From the cell containing the given text, extract its center point as [x, y] coordinate. 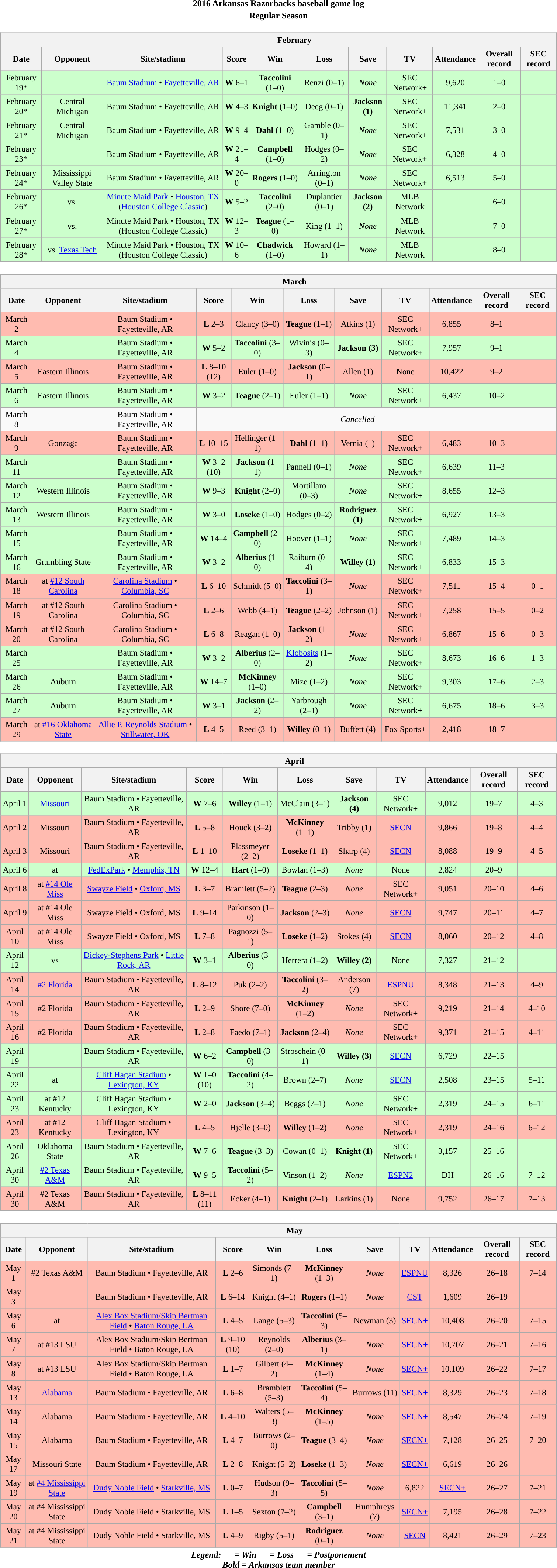
26–25 [497, 1440]
Cancelled [358, 419]
March 15 [16, 538]
Plassmeyer (2–2) [250, 851]
May 17 [13, 1464]
6–11 [537, 1104]
Knight (5–2) [274, 1464]
18–6 [497, 705]
12–3 [497, 491]
March 19 [16, 610]
26–24 [497, 1416]
0–1 [538, 586]
L 1–10 [204, 851]
4–4 [537, 828]
21–14 [494, 1008]
Teague (1–0) [275, 226]
Vernia (1) [358, 443]
Bowlan (1–3) [305, 870]
McKinney (1–3) [324, 1273]
Campbell (2–0) [257, 538]
L 4–7 [233, 1440]
Allen (1) [358, 371]
March 9 [16, 443]
Faedo (7–1) [250, 1032]
Chadwick (1–0) [275, 250]
February 24* [21, 178]
W 6–1 [237, 83]
9,747 [447, 912]
11–3 [497, 467]
L 6–14 [233, 1297]
15–6 [497, 634]
9,752 [447, 1199]
Taccolini (3–0) [257, 348]
McClain (3–1) [305, 803]
6,833 [452, 563]
Bramblett (5–3) [274, 1392]
Burrows (2–0) [274, 1440]
Pannell (0–1) [309, 467]
April 6 [15, 870]
9,051 [447, 889]
11,341 [455, 106]
9–1 [497, 348]
Herrera (1–2) [305, 960]
Knight (4–1) [274, 1297]
7–21 [538, 1488]
vs [55, 960]
6,822 [415, 1488]
CST [415, 1297]
March 12 [16, 491]
L 3–7 [204, 889]
26–23 [497, 1392]
7–16 [538, 1344]
April 19 [15, 1056]
L 9–14 [204, 912]
7–22 [538, 1512]
18–7 [497, 729]
Larkins (1) [354, 1199]
W 3–0 [214, 515]
Teague (2–2) [309, 610]
Brown (2–7) [305, 1079]
Howard (1–1) [324, 250]
6–0 [499, 202]
February 27* [21, 226]
Klobosits (1–2) [309, 658]
February 19* [21, 83]
7,511 [452, 586]
8,421 [453, 1536]
May 3 [13, 1297]
Fox Sports+ [406, 729]
Taccolini (5–4) [324, 1392]
Anderson (7) [354, 984]
23–15 [494, 1079]
May 21 [13, 1536]
April 22 [15, 1079]
1,609 [453, 1297]
10,422 [452, 371]
King (1–1) [324, 226]
2,508 [447, 1079]
Willey (1–2) [305, 1127]
13–3 [497, 515]
7–14 [538, 1273]
Sexton (7–2) [274, 1512]
W 12–4 [204, 870]
McKinney (1–5) [324, 1416]
10,109 [453, 1369]
W 9–5 [204, 1175]
Rodriguez (1) [358, 515]
Teague (2–3) [305, 889]
Loseke (1–2) [305, 937]
Willey (2) [354, 960]
L 1–7 [233, 1369]
17–6 [497, 681]
March 11 [16, 467]
21–13 [494, 984]
Knight (1) [354, 1151]
26–19 [497, 1297]
L 7–8 [204, 937]
6,483 [452, 443]
Jackson (3–4) [250, 1104]
8,547 [453, 1416]
FedExPark • Memphis, TN [134, 870]
Loseke (1–1) [305, 851]
Jackson (4) [354, 803]
Dickey-Stephens Park • Little Rock, AR [134, 960]
Euler (1–1) [309, 396]
Pagnozzi (5–1) [250, 937]
15–5 [497, 610]
16–6 [497, 658]
8,326 [453, 1273]
W 14–7 [214, 681]
Sharp (4) [354, 851]
20–11 [494, 912]
4–7 [537, 912]
Deeg (0–1) [324, 106]
Jackson (1–2) [309, 634]
May 15 [13, 1440]
Reynolds (2–0) [274, 1344]
Wivinis (0–3) [309, 348]
Rigby (5–1) [274, 1536]
February 20* [21, 106]
Dahl (1–0) [275, 131]
Jackson (1–1) [257, 467]
L 8–11 (11) [204, 1199]
March 26 [16, 681]
7–19 [538, 1416]
5–0 [499, 178]
7,327 [447, 960]
Rogers (1–1) [324, 1297]
Willey (3) [354, 1056]
4–11 [537, 1032]
4–10 [537, 1008]
Bramlett (5–2) [250, 889]
Loseke (1–3) [324, 1464]
Campbell (3–0) [250, 1056]
6,855 [452, 324]
1–0 [499, 83]
4–3 [537, 803]
24–15 [494, 1104]
7–20 [538, 1440]
26–22 [497, 1369]
24–16 [494, 1127]
Tribby (1) [354, 828]
Taccolini (3–1) [309, 586]
Yarbrough (2–1) [309, 705]
Hoover (1–1) [309, 538]
Taccolini (5–2) [250, 1175]
L 0–7 [233, 1488]
February 21* [21, 131]
May 19 [13, 1488]
March [278, 281]
W 14–4 [214, 538]
Taccolini (4–2) [250, 1079]
Knight (1–0) [275, 106]
Missouri State [57, 1464]
26–21 [497, 1344]
Willey (1) [358, 563]
26–26 [497, 1464]
1–3 [538, 658]
Alberius (3–0) [250, 960]
L 5–8 [204, 828]
May 8 [13, 1369]
6–12 [537, 1127]
Teague (2–1) [257, 396]
L 1–5 [233, 1512]
20–12 [494, 937]
McKinney (1–4) [324, 1369]
7–13 [537, 1199]
8,088 [447, 851]
W 12–3 [237, 226]
7–18 [538, 1392]
Euler (1–0) [257, 371]
9,371 [447, 1032]
Stokes (4) [354, 937]
3–3 [538, 705]
4–0 [499, 154]
Hjelle (3–0) [250, 1127]
22–15 [494, 1056]
4–9 [537, 984]
at #16 Oklahoma State [63, 729]
Taccolini (5–3) [324, 1321]
6,619 [453, 1464]
Ecker (4–1) [250, 1199]
April 1 [15, 803]
W 3–2 (10) [214, 467]
Taccolini (2–0) [275, 202]
Atkins (1) [358, 324]
Dahl (1–1) [309, 443]
6,729 [447, 1056]
4–8 [537, 937]
Taccolini (5–5) [324, 1488]
Knight (2–0) [257, 491]
7,258 [452, 610]
9,219 [447, 1008]
Newman (3) [375, 1321]
10,707 [453, 1344]
March 16 [16, 563]
March 5 [16, 371]
6,437 [452, 396]
Jackson (2–3) [305, 912]
W 10–6 [237, 250]
March 27 [16, 705]
May [278, 1230]
25–16 [494, 1151]
6,675 [452, 705]
2,418 [452, 729]
Willey (0–1) [309, 729]
Buffett (4) [358, 729]
May 20 [13, 1512]
April 10 [15, 937]
3,157 [447, 1151]
April 14 [15, 984]
Loseke (1–0) [257, 515]
Clancy (3–0) [257, 324]
McKinney (1–1) [305, 828]
Mortillaro (0–3) [309, 491]
8,329 [453, 1392]
Beggs (7–1) [305, 1104]
April 15 [15, 1008]
15–4 [497, 586]
W 21–4 [237, 154]
26–17 [494, 1199]
8,348 [447, 984]
Simonds (7–1) [274, 1273]
L 9–10 (10) [233, 1344]
20–10 [494, 889]
April 26 [15, 1151]
Campbell (3–1) [324, 1512]
April 12 [15, 960]
26–28 [497, 1512]
Duplantier (0–1) [324, 202]
Hudson (9–3) [274, 1488]
6,639 [452, 467]
W 9–3 [214, 491]
Taccolini (3–2) [305, 984]
21–12 [494, 960]
8,655 [452, 491]
April 16 [15, 1032]
Jackson (0–1) [309, 371]
Lange (5–3) [274, 1321]
7,195 [453, 1512]
7,957 [452, 348]
Allie P. Reynolds Stadium • Stillwater, OK [145, 729]
Teague (3–4) [324, 1440]
Vinson (1–2) [305, 1175]
Puk (2–2) [250, 984]
Rogers (1–0) [275, 178]
May 1 [13, 1273]
Teague (3–3) [250, 1151]
March 20 [16, 634]
26–29 [497, 1536]
W 9–4 [237, 131]
April 3 [15, 851]
7–15 [538, 1321]
7–12 [537, 1175]
10–2 [497, 396]
Hellinger (1–1) [257, 443]
6,513 [455, 178]
Gilbert (4–2) [274, 1369]
Jackson (2–2) [257, 705]
April [278, 761]
Raiburn (0–4) [309, 563]
Reagan (1–0) [257, 634]
9,620 [455, 83]
Hart (1–0) [250, 870]
Oklahoma State [55, 1151]
15–3 [497, 563]
Schmidt (5–0) [257, 586]
7,489 [452, 538]
Johnson (1) [358, 610]
Mississippi Valley State [72, 178]
February [278, 40]
Willey (1–1) [250, 803]
Taccolini (1–0) [275, 83]
Cowan (0–1) [305, 1151]
Houck (3–2) [250, 828]
Burrows (11) [375, 1392]
26–27 [497, 1488]
May 13 [13, 1392]
April 9 [15, 912]
W 4–3 [237, 106]
February 28* [21, 250]
4–5 [537, 851]
8–1 [497, 324]
19–9 [494, 851]
2,824 [447, 870]
McKinney (1–0) [257, 681]
W 6–2 [204, 1056]
Alberius (2–0) [257, 658]
3–0 [499, 131]
March 18 [16, 586]
9,303 [452, 681]
W 1–0 (10) [204, 1079]
ESPN2 [401, 1175]
6,328 [455, 154]
March 6 [16, 396]
Grambling State [63, 563]
19–7 [494, 803]
2–3 [538, 681]
Mize (1–2) [309, 681]
7–17 [538, 1369]
March 2 [16, 324]
March 4 [16, 348]
L 4–10 [233, 1416]
April 2 [15, 828]
7–23 [538, 1536]
Campbell (1–0) [275, 154]
Jackson (3) [358, 348]
March 8 [16, 419]
May 6 [13, 1321]
L 2–9 [204, 1008]
9–2 [497, 371]
Reed (3–1) [257, 729]
7–0 [499, 226]
March 29 [16, 729]
7,531 [455, 131]
26–16 [494, 1175]
Renzi (0–1) [324, 83]
6,927 [452, 515]
Shore (7–0) [250, 1008]
6,867 [452, 634]
L 2–3 [214, 324]
10–3 [497, 443]
vs. Texas Tech [72, 250]
March 25 [16, 658]
26–20 [497, 1321]
26–18 [497, 1273]
March 13 [16, 515]
7,128 [453, 1440]
Jackson (2–4) [305, 1032]
Stroschein (0–1) [305, 1056]
May 7 [13, 1344]
Alberius (1–0) [257, 563]
Gamble (0–1) [324, 131]
21–15 [494, 1032]
May 14 [13, 1416]
February 26* [21, 202]
L 8–12 [204, 984]
W 20–0 [237, 178]
0–3 [538, 634]
Arrington (0–1) [324, 178]
9,012 [447, 803]
Humphreys (7) [375, 1512]
8,060 [447, 937]
10,408 [453, 1321]
February 23* [21, 154]
DH [447, 1175]
Rodriguez (0–1) [324, 1536]
L 6–10 [214, 586]
April 8 [15, 889]
14–3 [497, 538]
9,866 [447, 828]
Jackson (1) [368, 106]
W 2–0 [204, 1104]
Alberius (3–1) [324, 1344]
Gonzaga [63, 443]
L 10–15 [214, 443]
Walters (5–3) [274, 1416]
2–0 [499, 106]
4–6 [537, 889]
20–9 [494, 870]
McKinney (1–2) [305, 1008]
8–0 [499, 250]
19–8 [494, 828]
Parkinson (1–0) [250, 912]
L 8–10 (12) [214, 371]
Webb (4–1) [257, 610]
8,673 [452, 658]
Teague (1–1) [309, 324]
Knight (2–1) [305, 1199]
0–2 [538, 610]
Jackson (2) [368, 202]
L 4–9 [233, 1536]
5–11 [537, 1079]
